Provide the [x, y] coordinate of the cell's center where the given text is located.  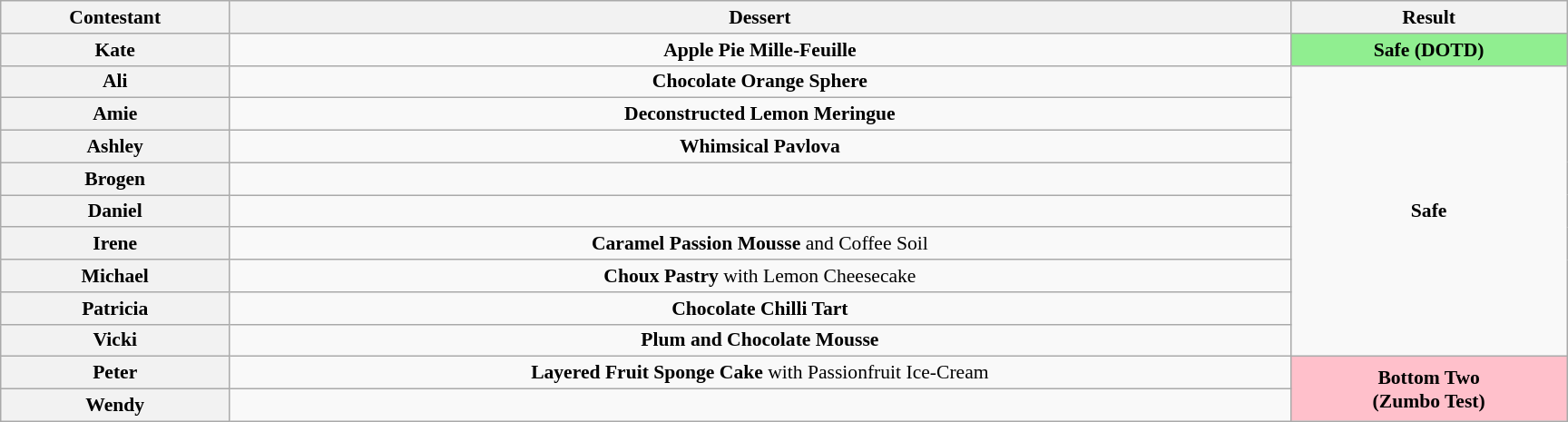
Choux Pastry with Lemon Cheesecake [760, 276]
Vicki [115, 340]
Safe [1428, 211]
Dessert [760, 17]
Deconstructed Lemon Meringue [760, 114]
Whimsical Pavlova [760, 147]
Brogen [115, 179]
Chocolate Chilli Tart [760, 309]
Daniel [115, 211]
Layered Fruit Sponge Cake with Passionfruit Ice-Cream [760, 373]
Ashley [115, 147]
Safe (DOTD) [1428, 50]
Patricia [115, 309]
Result [1428, 17]
Irene [115, 244]
Michael [115, 276]
Wendy [115, 406]
Ali [115, 82]
Contestant [115, 17]
Amie [115, 114]
Plum and Chocolate Mousse [760, 340]
Caramel Passion Mousse and Coffee Soil [760, 244]
Chocolate Orange Sphere [760, 82]
Kate [115, 50]
Bottom Two(Zumbo Test) [1428, 388]
Peter [115, 373]
Apple Pie Mille-Feuille [760, 50]
